Pinpoint the cell where the given text exists, returning its (x, y) midpoint coordinate. 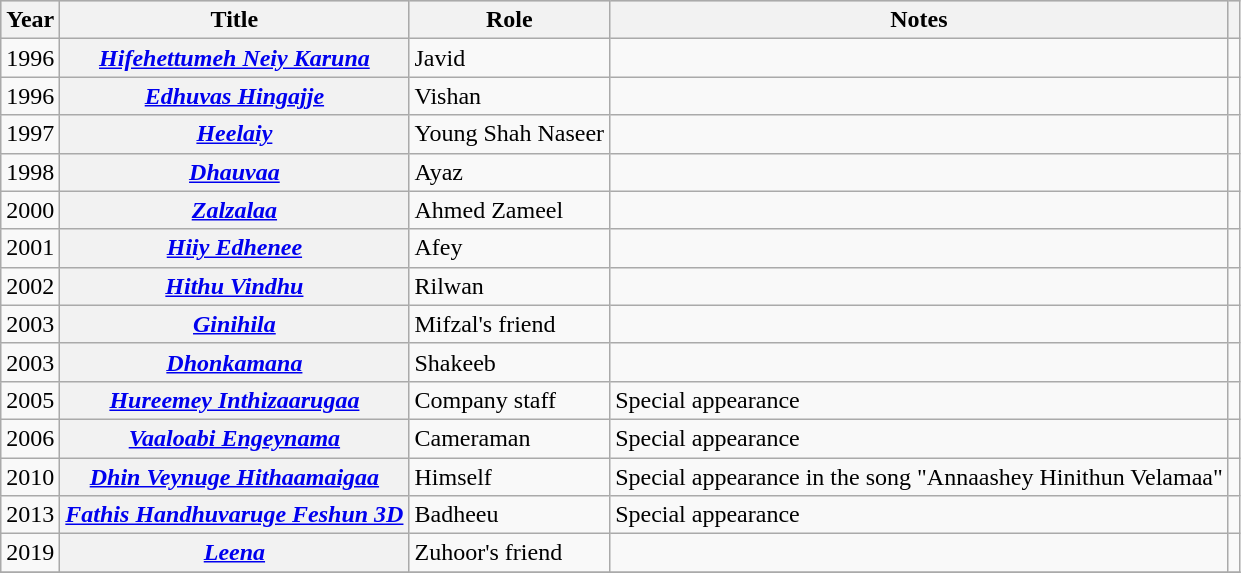
Dhonkamana (234, 362)
Cameraman (510, 438)
Dhauvaa (234, 172)
Notes (920, 20)
Fathis Handhuvaruge Feshun 3D (234, 515)
Rilwan (510, 286)
2019 (30, 553)
2006 (30, 438)
2002 (30, 286)
Vaaloabi Engeynama (234, 438)
Title (234, 20)
Ahmed Zameel (510, 210)
2010 (30, 477)
2013 (30, 515)
Young Shah Naseer (510, 134)
Ginihila (234, 324)
Hiiy Edhenee (234, 248)
Year (30, 20)
Leena (234, 553)
Zuhoor's friend (510, 553)
Hifehettumeh Neiy Karuna (234, 58)
Company staff (510, 400)
2005 (30, 400)
Shakeeb (510, 362)
Badheeu (510, 515)
Heelaiy (234, 134)
Mifzal's friend (510, 324)
Javid (510, 58)
1998 (30, 172)
1997 (30, 134)
Afey (510, 248)
Edhuvas Hingajje (234, 96)
Vishan (510, 96)
Role (510, 20)
Hureemey Inthizaarugaa (234, 400)
2001 (30, 248)
Hithu Vindhu (234, 286)
2000 (30, 210)
Himself (510, 477)
Ayaz (510, 172)
Dhin Veynuge Hithaamaigaa (234, 477)
Special appearance in the song "Annaashey Hinithun Velamaa" (920, 477)
Zalzalaa (234, 210)
